From the cell containing the given text, extract its center point as [X, Y] coordinate. 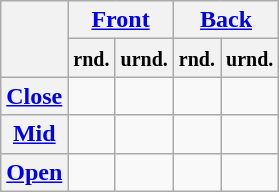
Close [34, 96]
Front [120, 20]
Mid [34, 134]
Back [226, 20]
Open [34, 172]
